Detect which cell encompasses the target text, then output its [X, Y] center coordinate. 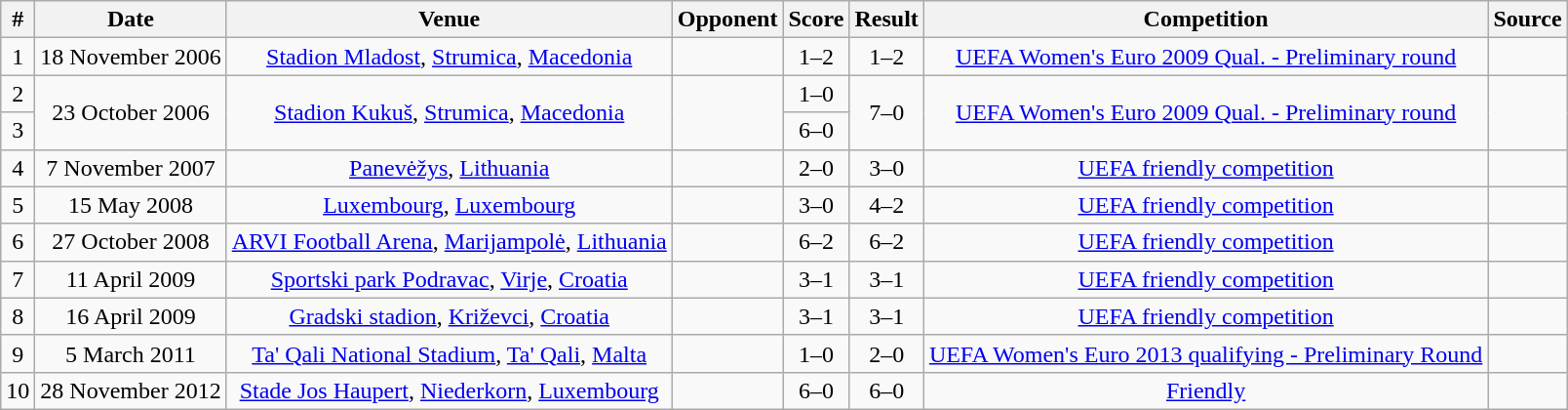
2 [18, 94]
7 November 2007 [131, 168]
28 November 2012 [131, 390]
Venue [449, 20]
Opponent [727, 20]
1 [18, 57]
7 [18, 279]
# [18, 20]
3 [18, 131]
Luxembourg, Luxembourg [449, 205]
5 [18, 205]
Competition [1205, 20]
4 [18, 168]
27 October 2008 [131, 242]
11 April 2009 [131, 279]
9 [18, 353]
10 [18, 390]
5 March 2011 [131, 353]
Ta' Qali National Stadium, Ta' Qali, Malta [449, 353]
Friendly [1205, 390]
16 April 2009 [131, 316]
Panevėžys, Lithuania [449, 168]
6 [18, 242]
8 [18, 316]
Result [886, 20]
Source [1527, 20]
Stade Jos Haupert, Niederkorn, Luxembourg [449, 390]
7–0 [886, 112]
ARVI Football Arena, Marijampolė, Lithuania [449, 242]
18 November 2006 [131, 57]
Date [131, 20]
Score [816, 20]
15 May 2008 [131, 205]
4–2 [886, 205]
Stadion Kukuš, Strumica, Macedonia [449, 112]
Gradski stadion, Križevci, Croatia [449, 316]
Stadion Mladost, Strumica, Macedonia [449, 57]
23 October 2006 [131, 112]
Sportski park Podravac, Virje, Croatia [449, 279]
UEFA Women's Euro 2013 qualifying - Preliminary Round [1205, 353]
